Pinpoint the cell where the given text exists, returning its (X, Y) midpoint coordinate. 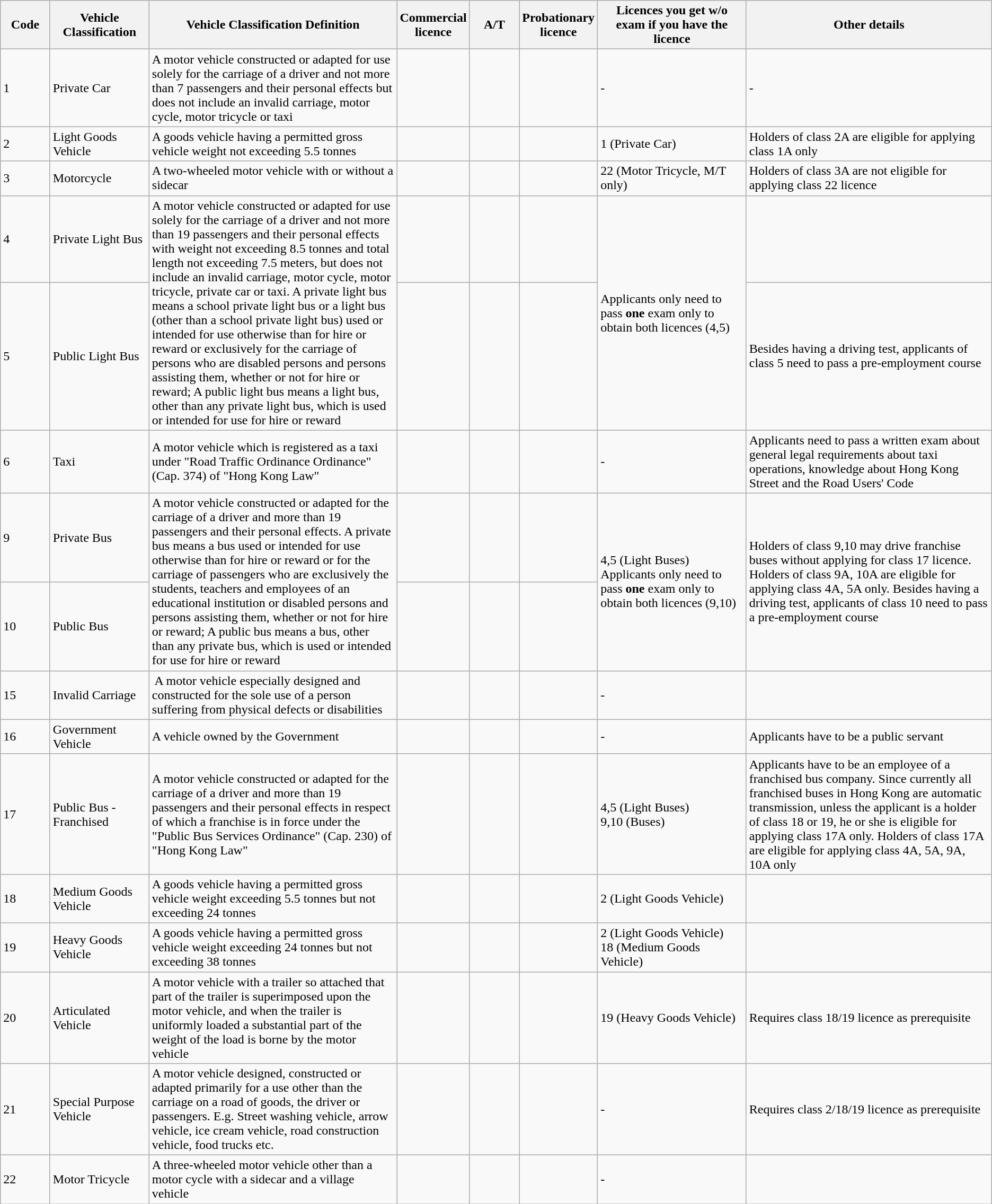
15 (25, 695)
A vehicle owned by the Government (273, 736)
Articulated Vehicle (100, 1017)
Public Light Bus (100, 356)
16 (25, 736)
22 (25, 1180)
Private Bus (100, 538)
22 (Motor Tricycle, M/T only) (672, 178)
4,5 (Light Buses)9,10 (Buses) (672, 814)
Requires class 2/18/19 licence as prerequisite (869, 1109)
9 (25, 538)
Applicants only need to pass one exam only to obtain both licences (4,5) (672, 313)
Holders of class 3A are not eligible for applying class 22 licence (869, 178)
17 (25, 814)
3 (25, 178)
Medium Goods Vehicle (100, 898)
Private Car (100, 88)
A motor vehicle which is registered as a taxi under "Road Traffic Ordinance Ordinance" (Cap. 374) of "Hong Kong Law" (273, 462)
A goods vehicle having a permitted gross vehicle weight exceeding 5.5 tonnes but not exceeding 24 tonnes (273, 898)
2 (Light Goods Vehicle) (672, 898)
Licences you get w/o exam if you have the licence (672, 25)
Taxi (100, 462)
Probationary licence (559, 25)
1 (25, 88)
Public Bus - Franchised (100, 814)
20 (25, 1017)
Special Purpose Vehicle (100, 1109)
Besides having a driving test, applicants of class 5 need to pass a pre-employment course (869, 356)
Heavy Goods Vehicle (100, 947)
Requires class 18/19 licence as prerequisite (869, 1017)
A goods vehicle having a permitted gross vehicle weight not exceeding 5.5 tonnes (273, 144)
2 (25, 144)
Vehicle Classification Definition (273, 25)
Applicants have to be a public servant (869, 736)
5 (25, 356)
Government Vehicle (100, 736)
19 (25, 947)
A three-wheeled motor vehicle other than a motor cycle with a sidecar and a village vehicle (273, 1180)
4 (25, 239)
4,5 (Light Buses)Applicants only need to pass one exam only to obtain both licences (9,10) (672, 582)
Other details (869, 25)
6 (25, 462)
18 (25, 898)
Light Goods Vehicle (100, 144)
Private Light Bus (100, 239)
19 (Heavy Goods Vehicle) (672, 1017)
Holders of class 2A are eligible for applying class 1A only (869, 144)
1 (Private Car) (672, 144)
A two-wheeled motor vehicle with or without a sidecar (273, 178)
Public Bus (100, 627)
Commercial licence (433, 25)
Motorcycle (100, 178)
Invalid Carriage (100, 695)
A goods vehicle having a permitted gross vehicle weight exceeding 24 tonnes but not exceeding 38 tonnes (273, 947)
21 (25, 1109)
A motor vehicle especially designed and constructed for the sole use of a person suffering from physical defects or disabilities (273, 695)
A/T (494, 25)
2 (Light Goods Vehicle)18 (Medium Goods Vehicle) (672, 947)
Code (25, 25)
10 (25, 627)
Vehicle Classification (100, 25)
Motor Tricycle (100, 1180)
